Search for the cell housing the specified text and yield its [x, y] center coordinate. 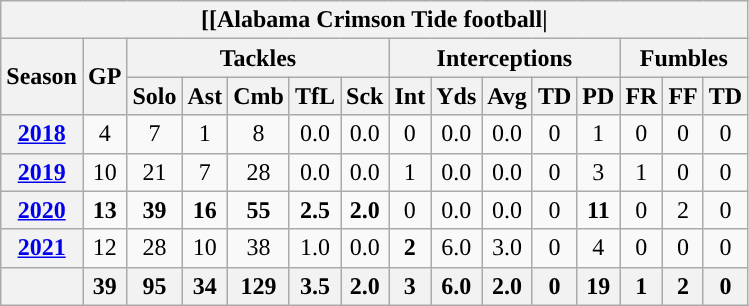
Season [42, 77]
PD [598, 96]
13 [104, 210]
FR [642, 96]
Sck [364, 96]
11 [598, 210]
16 [205, 210]
FF [683, 96]
95 [154, 286]
Ast [205, 96]
55 [259, 210]
2021 [42, 248]
34 [205, 286]
Cmb [259, 96]
2019 [42, 172]
Int [410, 96]
12 [104, 248]
Avg [508, 96]
Interceptions [504, 58]
2020 [42, 210]
Tackles [258, 58]
3.0 [508, 248]
8 [259, 134]
38 [259, 248]
2018 [42, 134]
2.5 [314, 210]
Fumbles [684, 58]
[[Alabama Crimson Tide football| [374, 20]
129 [259, 286]
TfL [314, 96]
3.5 [314, 286]
21 [154, 172]
Yds [456, 96]
1.0 [314, 248]
Solo [154, 96]
GP [104, 77]
19 [598, 286]
